Pinpoint the cell where the given text exists, returning its (X, Y) midpoint coordinate. 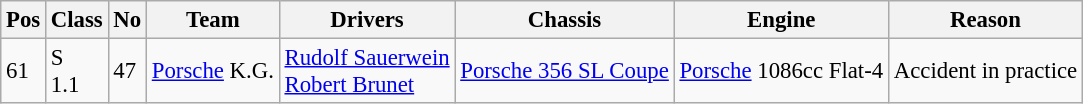
Porsche 356 SL Coupe (564, 72)
Class (78, 20)
Porsche 1086cc Flat-4 (781, 72)
61 (24, 72)
Drivers (367, 20)
Reason (985, 20)
Chassis (564, 20)
Porsche K.G. (212, 72)
Engine (781, 20)
Pos (24, 20)
Team (212, 20)
S1.1 (78, 72)
Accident in practice (985, 72)
No (127, 20)
Rudolf Sauerwein Robert Brunet (367, 72)
47 (127, 72)
